Scan for the cell matching the given text and deliver its (X, Y) coordinate at center. 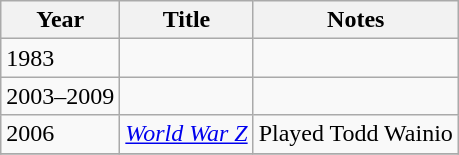
Title (186, 20)
2003–2009 (60, 96)
World War Z (186, 134)
Notes (356, 20)
Played Todd Wainio (356, 134)
Year (60, 20)
1983 (60, 58)
2006 (60, 134)
